Provide the [x, y] coordinate of the cell's center where the given text is located.  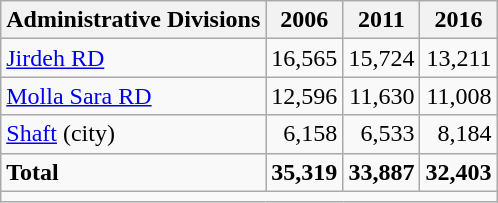
11,630 [382, 96]
Molla Sara RD [134, 96]
35,319 [304, 172]
33,887 [382, 172]
2006 [304, 20]
Jirdeh RD [134, 58]
32,403 [458, 172]
6,533 [382, 134]
2016 [458, 20]
13,211 [458, 58]
8,184 [458, 134]
6,158 [304, 134]
Administrative Divisions [134, 20]
12,596 [304, 96]
16,565 [304, 58]
2011 [382, 20]
Shaft (city) [134, 134]
Total [134, 172]
11,008 [458, 96]
15,724 [382, 58]
